For the text-containing cell, return its midpoint in [x, y] coordinate format. 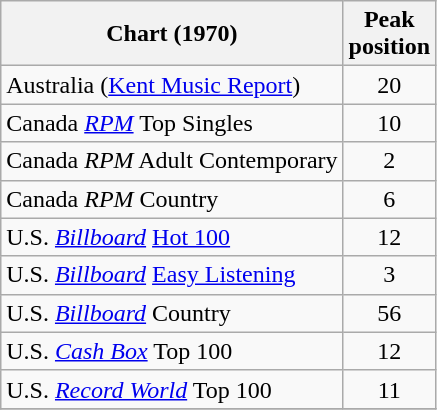
U.S. Record World Top 100 [172, 389]
Chart (1970) [172, 34]
2 [389, 161]
U.S. Cash Box Top 100 [172, 351]
10 [389, 123]
56 [389, 313]
20 [389, 85]
Peakposition [389, 34]
U.S. Billboard Hot 100 [172, 237]
U.S. Billboard Easy Listening [172, 275]
Canada RPM Top Singles [172, 123]
3 [389, 275]
U.S. Billboard Country [172, 313]
Canada RPM Adult Contemporary [172, 161]
11 [389, 389]
6 [389, 199]
Canada RPM Country [172, 199]
Australia (Kent Music Report) [172, 85]
